Detect which cell encompasses the target text, then output its [x, y] center coordinate. 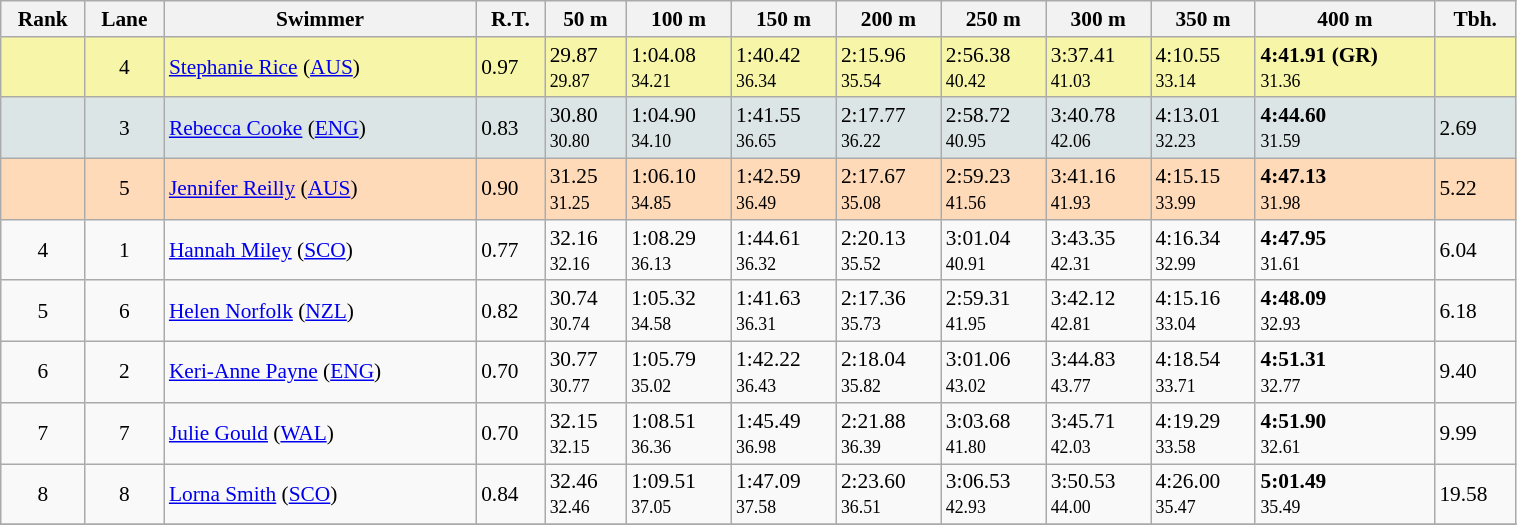
3:03.6841.80 [994, 434]
0.97 [510, 68]
1:41.5536.65 [784, 128]
4:16.3432.99 [1204, 250]
3:43.3542.31 [1098, 250]
1:45.4936.98 [784, 434]
4:48.0932.93 [1344, 312]
3 [124, 128]
Hannah Miley (SCO) [320, 250]
1:44.6136.32 [784, 250]
30.7430.74 [586, 312]
3:01.0440.91 [994, 250]
R.T. [510, 19]
3:41.1641.93 [1098, 190]
4:10.5533.14 [1204, 68]
1:40.4236.34 [784, 68]
32.1532.15 [586, 434]
1:42.2236.43 [784, 372]
4:13.0132.23 [1204, 128]
Tbh. [1475, 19]
4:18.5433.71 [1204, 372]
1:05.3234.58 [678, 312]
32.1632.16 [586, 250]
2:20.1335.52 [888, 250]
2:59.3141.95 [994, 312]
Jennifer Reilly (AUS) [320, 190]
4:47.1331.98 [1344, 190]
19.58 [1475, 494]
30.7730.77 [586, 372]
4:15.1533.99 [1204, 190]
0.82 [510, 312]
Lorna Smith (SCO) [320, 494]
Lane [124, 19]
9.99 [1475, 434]
100 m [678, 19]
50 m [586, 19]
2:18.0435.82 [888, 372]
6.18 [1475, 312]
Rank [43, 19]
Swimmer [320, 19]
3:40.7842.06 [1098, 128]
2:56.3840.42 [994, 68]
2:17.3635.73 [888, 312]
1:05.7935.02 [678, 372]
4:51.3132.77 [1344, 372]
2:21.8836.39 [888, 434]
Rebecca Cooke (ENG) [320, 128]
4:19.2933.58 [1204, 434]
150 m [784, 19]
5:01.4935.49 [1344, 494]
2:17.6735.08 [888, 190]
4:26.0035.47 [1204, 494]
1:09.5137.05 [678, 494]
5.22 [1475, 190]
1:04.0834.21 [678, 68]
0.84 [510, 494]
3:01.0643.02 [994, 372]
3:37.4141.03 [1098, 68]
29.8729.87 [586, 68]
0.77 [510, 250]
9.40 [1475, 372]
1:06.1034.85 [678, 190]
300 m [1098, 19]
4:41.91 (GR)31.36 [1344, 68]
3:42.1242.81 [1098, 312]
30.8030.80 [586, 128]
Helen Norfolk (NZL) [320, 312]
3:50.5344.00 [1098, 494]
2:17.7736.22 [888, 128]
Keri-Anne Payne (ENG) [320, 372]
1:04.9034.10 [678, 128]
400 m [1344, 19]
3:44.8343.77 [1098, 372]
1:47.0937.58 [784, 494]
1:41.6336.31 [784, 312]
350 m [1204, 19]
2:59.2341.56 [994, 190]
4:44.6031.59 [1344, 128]
1:42.5936.49 [784, 190]
4:51.9032.61 [1344, 434]
6.04 [1475, 250]
0.90 [510, 190]
4:47.9531.61 [1344, 250]
31.25 31.25 [586, 190]
32.4632.46 [586, 494]
4:15.1633.04 [1204, 312]
2 [124, 372]
2:15.9635.54 [888, 68]
1:08.5136.36 [678, 434]
200 m [888, 19]
Julie Gould (WAL) [320, 434]
2.69 [1475, 128]
Stephanie Rice (AUS) [320, 68]
250 m [994, 19]
3:45.7142.03 [1098, 434]
1 [124, 250]
0.83 [510, 128]
2:58.7240.95 [994, 128]
2:23.6036.51 [888, 494]
3:06.5342.93 [994, 494]
1:08.2936.13 [678, 250]
